Capture the cell that displays the provided text and extract its (X, Y) central coordinate. 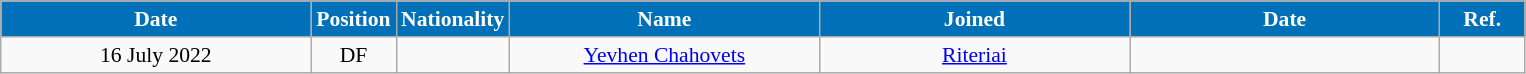
Ref. (1482, 19)
16 July 2022 (156, 55)
DF (354, 55)
Riteriai (974, 55)
Nationality (452, 19)
Position (354, 19)
Joined (974, 19)
Name (664, 19)
Yevhen Chahovets (664, 55)
